Capture the cell that displays the provided text and extract its (X, Y) central coordinate. 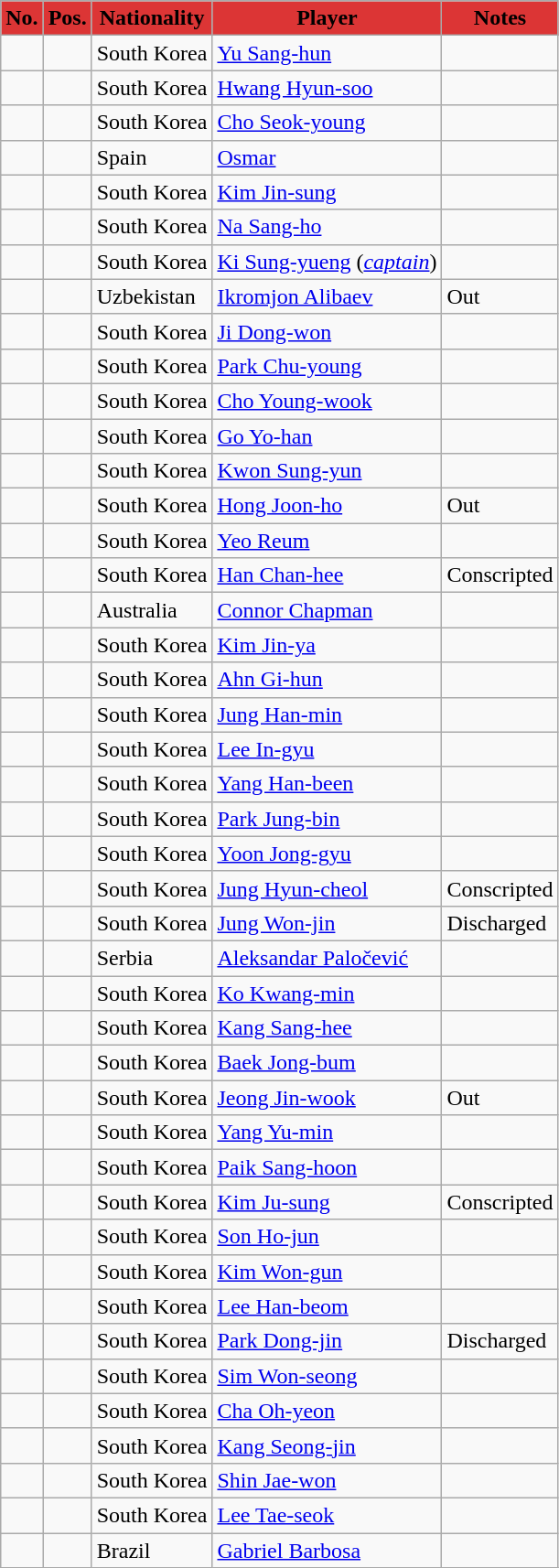
Baek Jong-bum (328, 1063)
Yang Han-been (328, 784)
Lee In-gyu (328, 749)
Gabriel Barbosa (328, 1551)
Park Jung-bin (328, 819)
Cho Young-wook (328, 401)
Player (328, 18)
No. (22, 18)
Aleksandar Paločević (328, 958)
Jung Han-min (328, 714)
Yoon Jong-gyu (328, 854)
Nationality (152, 18)
Uzbekistan (152, 296)
Australia (152, 610)
Jung Won-jin (328, 923)
Jeong Jin-wook (328, 1098)
Yu Sang-hun (328, 53)
Serbia (152, 958)
Kim Won-gun (328, 1272)
Pos. (68, 18)
Hong Joon-ho (328, 506)
Jung Hyun-cheol (328, 888)
Park Dong-jin (328, 1341)
Ikromjon Alibaev (328, 296)
Yang Yu-min (328, 1133)
Kwon Sung-yun (328, 471)
Go Yo-han (328, 436)
Ko Kwang-min (328, 993)
Ahn Gi-hun (328, 680)
Kang Seong-jin (328, 1445)
Cho Seok-young (328, 123)
Connor Chapman (328, 610)
Paik Sang-hoon (328, 1167)
Spain (152, 157)
Sim Won-seong (328, 1376)
Na Sang-ho (328, 227)
Notes (500, 18)
Yeo Reum (328, 541)
Kim Ju-sung (328, 1202)
Kim Jin-sung (328, 192)
Brazil (152, 1551)
Lee Han-beom (328, 1306)
Shin Jae-won (328, 1480)
Kang Sang-hee (328, 1028)
Ki Sung-yueng (captain) (328, 262)
Osmar (328, 157)
Han Chan-hee (328, 575)
Kim Jin-ya (328, 645)
Ji Dong-won (328, 331)
Son Ho-jun (328, 1237)
Lee Tae-seok (328, 1515)
Hwang Hyun-soo (328, 88)
Cha Oh-yeon (328, 1411)
Park Chu-young (328, 366)
